Scan for the cell matching the given text and deliver its [X, Y] coordinate at center. 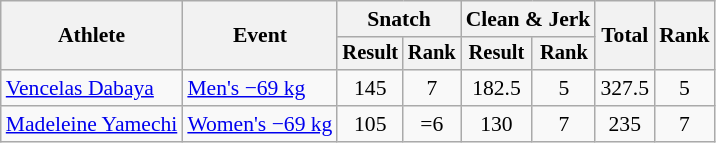
327.5 [624, 88]
Clean & Jerk [528, 19]
Men's −69 kg [260, 88]
235 [624, 124]
105 [370, 124]
Athlete [92, 36]
Total [624, 36]
=6 [432, 124]
Women's −69 kg [260, 124]
182.5 [497, 88]
Vencelas Dabaya [92, 88]
130 [497, 124]
Madeleine Yamechi [92, 124]
Snatch [398, 19]
145 [370, 88]
Event [260, 36]
